Return [x, y] of the center of cell containing provided text 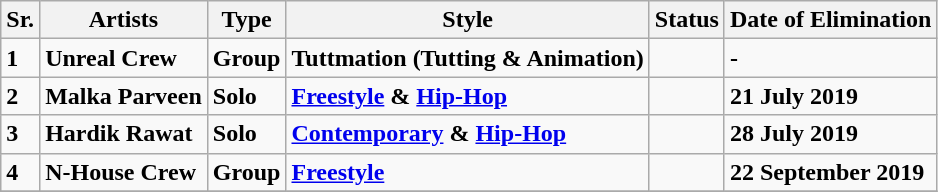
1 [20, 58]
22 September 2019 [830, 172]
Sr. [20, 20]
28 July 2019 [830, 134]
Unreal Crew [124, 58]
Style [468, 20]
2 [20, 96]
Hardik Rawat [124, 134]
- [830, 58]
3 [20, 134]
Contemporary & Hip-Hop [468, 134]
Type [246, 20]
Artists [124, 20]
Tuttmation (Tutting & Animation) [468, 58]
4 [20, 172]
21 July 2019 [830, 96]
N-House Crew [124, 172]
Malka Parveen [124, 96]
Status [686, 20]
Freestyle [468, 172]
Freestyle & Hip-Hop [468, 96]
Date of Elimination [830, 20]
